Identify which cell holds the provided text, then report its [x, y] central coordinate. 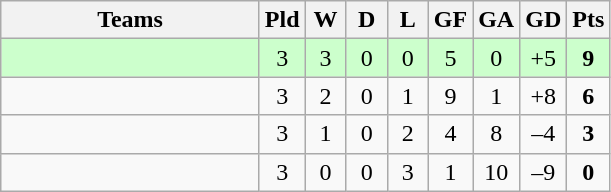
5 [450, 58]
10 [496, 172]
GD [544, 20]
D [366, 20]
L [408, 20]
Pld [282, 20]
Pts [588, 20]
GF [450, 20]
8 [496, 134]
4 [450, 134]
W [326, 20]
+5 [544, 58]
–9 [544, 172]
Teams [130, 20]
–4 [544, 134]
+8 [544, 96]
6 [588, 96]
GA [496, 20]
